Extract the [x, y] coordinate from the center of the cell holding the provided text.  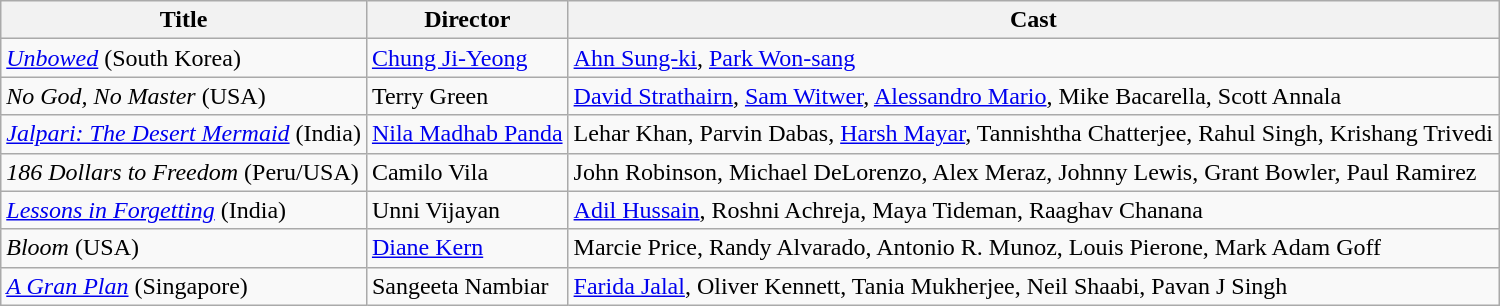
No God, No Master (USA) [184, 96]
David Strathairn, Sam Witwer, Alessandro Mario, Mike Bacarella, Scott Annala [1033, 96]
Unbowed (South Korea) [184, 58]
Farida Jalal, Oliver Kennett, Tania Mukherjee, Neil Shaabi, Pavan J Singh [1033, 286]
Ahn Sung-ki, Park Won-sang [1033, 58]
Cast [1033, 20]
Unni Vijayan [467, 210]
A Gran Plan (Singapore) [184, 286]
Chung Ji-Yeong [467, 58]
Adil Hussain, Roshni Achreja, Maya Tideman, Raaghav Chanana [1033, 210]
Diane Kern [467, 248]
Jalpari: The Desert Mermaid (India) [184, 134]
Lehar Khan, Parvin Dabas, Harsh Mayar, Tannishtha Chatterjee, Rahul Singh, Krishang Trivedi [1033, 134]
Camilo Vila [467, 172]
Bloom (USA) [184, 248]
Director [467, 20]
John Robinson, Michael DeLorenzo, Alex Meraz, Johnny Lewis, Grant Bowler, Paul Ramirez [1033, 172]
186 Dollars to Freedom (Peru/USA) [184, 172]
Lessons in Forgetting (India) [184, 210]
Marcie Price, Randy Alvarado, Antonio R. Munoz, Louis Pierone, Mark Adam Goff [1033, 248]
Title [184, 20]
Sangeeta Nambiar [467, 286]
Nila Madhab Panda [467, 134]
Terry Green [467, 96]
